Return (x, y) of the center of cell containing provided text 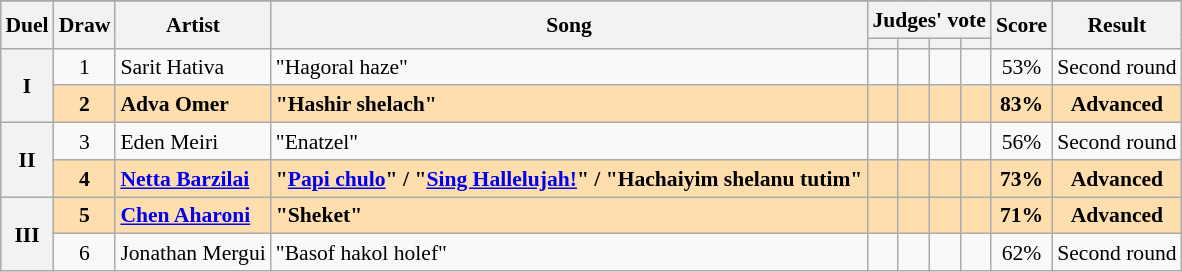
"Hashir shelach" (570, 104)
"Basof hakol holef" (570, 252)
83% (1022, 104)
62% (1022, 252)
II (26, 160)
3 (85, 142)
4 (85, 178)
"Enatzel" (570, 142)
Duel (26, 24)
2 (85, 104)
56% (1022, 142)
Score (1022, 24)
Netta Barzilai (192, 178)
Adva Omer (192, 104)
5 (85, 216)
Song (570, 24)
73% (1022, 178)
Jonathan Mergui (192, 252)
Chen Aharoni (192, 216)
6 (85, 252)
1 (85, 66)
Artist (192, 24)
53% (1022, 66)
"Papi chulo" / "Sing Hallelujah!" / "Hachaiyim shelanu tutim" (570, 178)
"Sheket" (570, 216)
"Hagoral haze" (570, 66)
I (26, 85)
Eden Meiri (192, 142)
Draw (85, 24)
Sarit Hativa (192, 66)
Judges' vote (928, 20)
71% (1022, 216)
Result (1116, 24)
III (26, 234)
